Extract the (x, y) coordinate from the center of the cell holding the provided text.  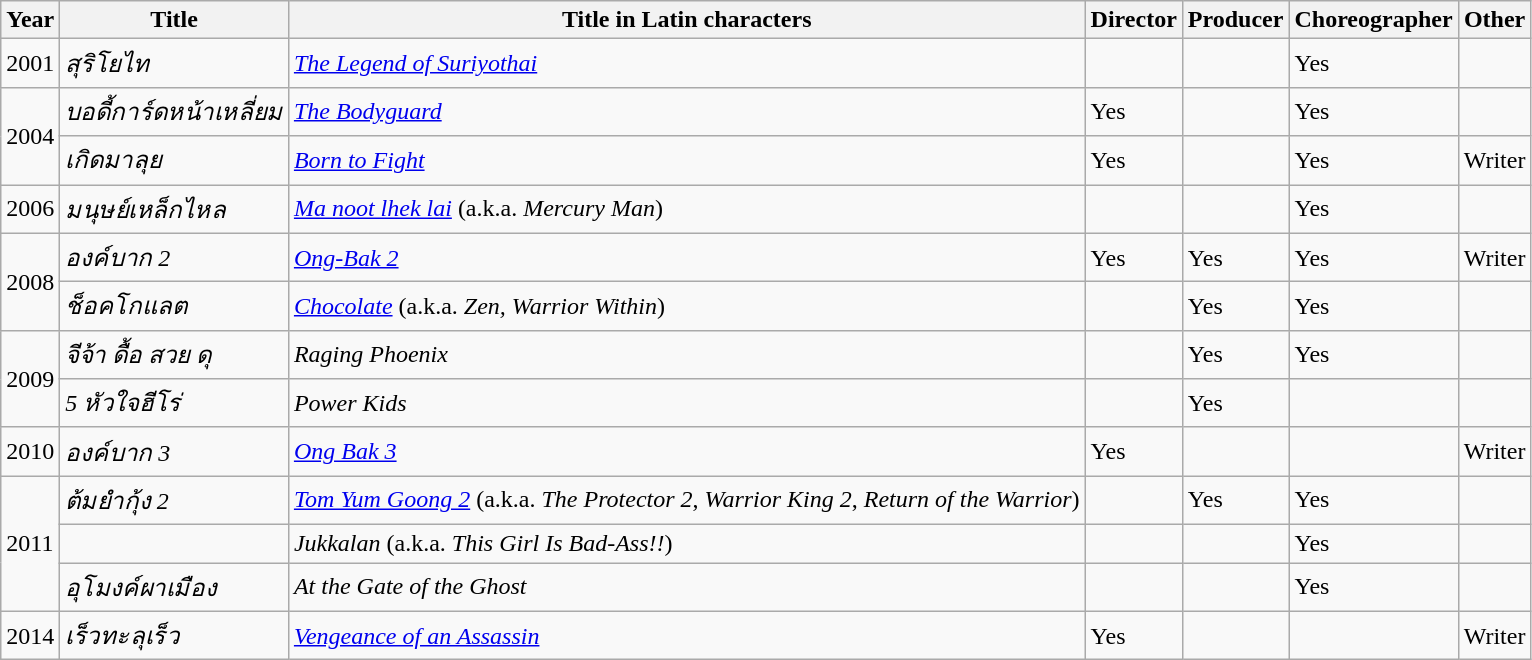
Power Kids (686, 404)
The Legend of Suriyothai (686, 64)
Choreographer (1374, 20)
Ong Bak 3 (686, 452)
Producer (1236, 20)
ช็อคโกแลต (174, 306)
เกิดมาลุย (174, 160)
Born to Fight (686, 160)
Director (1134, 20)
Year (30, 20)
Chocolate (a.k.a. Zen, Warrior Within) (686, 306)
Tom Yum Goong 2 (a.k.a. The Protector 2, Warrior King 2, Return of the Warrior) (686, 500)
Ma noot lhek lai (a.k.a. Mercury Man) (686, 208)
2006 (30, 208)
2001 (30, 64)
Title in Latin characters (686, 20)
2009 (30, 378)
มนุษย์เหล็กไหล (174, 208)
ต้มยำกุ้ง 2 (174, 500)
บอดี้การ์ดหน้าเหลี่ยม (174, 112)
2011 (30, 544)
องค์บาก 2 (174, 258)
เร็วทะลุเร็ว (174, 636)
5 หัวใจฮีโร่ (174, 404)
Other (1494, 20)
Vengeance of an Assassin (686, 636)
Jukkalan (a.k.a. This Girl Is Bad-Ass!!) (686, 543)
2008 (30, 282)
Raging Phoenix (686, 354)
Title (174, 20)
The Bodyguard (686, 112)
จีจ้า ดื้อ สวย ดุ (174, 354)
Ong-Bak 2 (686, 258)
อุโมงค์ผาเมือง (174, 586)
At the Gate of the Ghost (686, 586)
องค์บาก 3 (174, 452)
2014 (30, 636)
2004 (30, 136)
2010 (30, 452)
สุริโยไท (174, 64)
